Search for the cell housing the specified text and yield its (x, y) center coordinate. 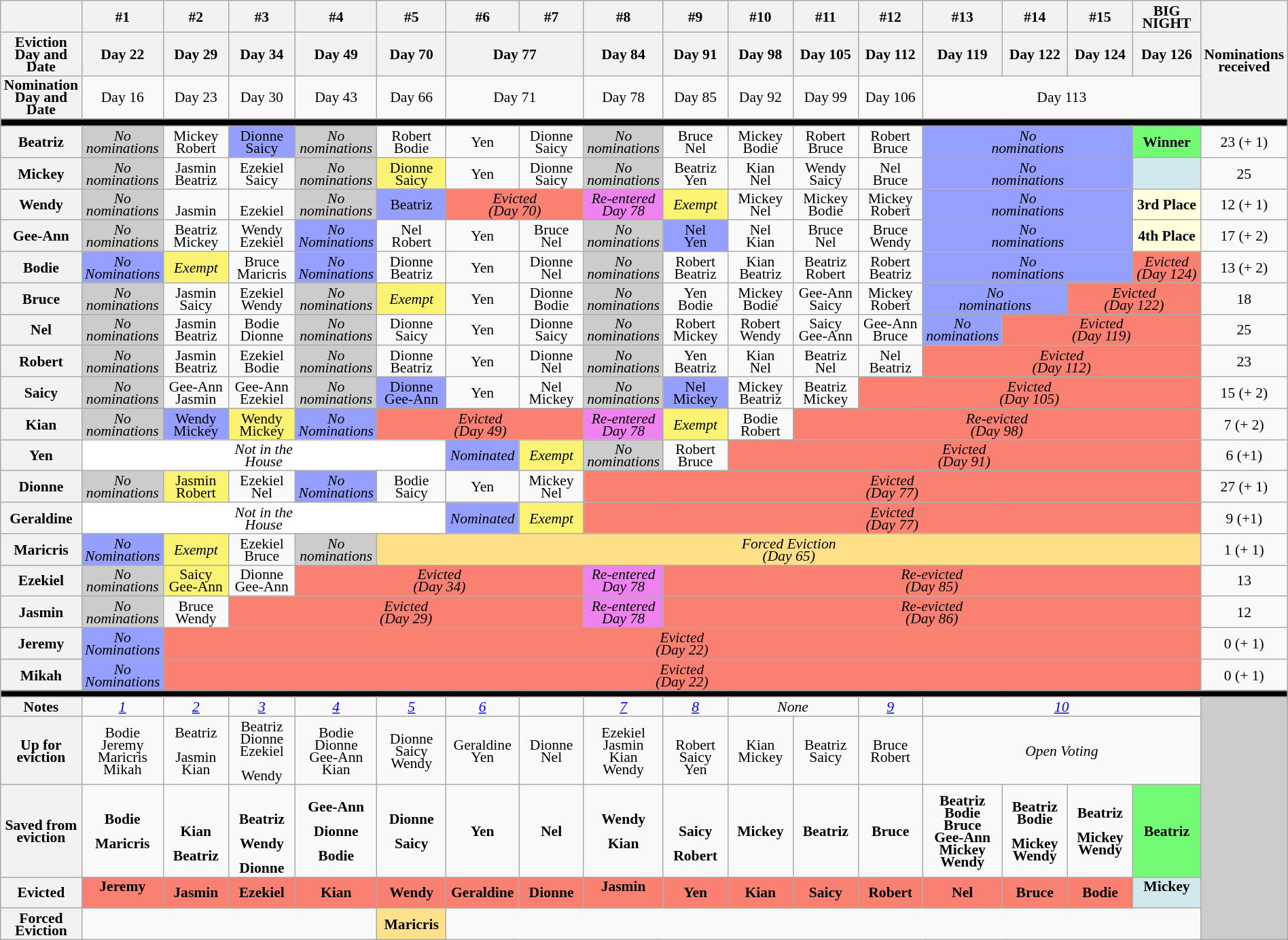
#9 (696, 16)
#4 (336, 16)
Gee-AnnBruce (890, 330)
BodieRobert (760, 424)
Day 30 (262, 97)
EzekielWendy (262, 298)
#10 (760, 16)
SaicyRobert (696, 831)
BeatrizBodieBruceGee-AnnMickeyWendy (962, 831)
BIG NIGHT (1166, 16)
Day 22 (122, 54)
KianMickey (760, 750)
4th Place (1166, 236)
7 (+ 2) (1244, 424)
#11 (825, 16)
Evicted(Day 29) (406, 612)
BeatrizRobert (825, 267)
NelKian (760, 236)
BeatrizNel (825, 362)
NelRobert (412, 236)
Day 92 (760, 97)
BodieJeremyMaricrisMikah (122, 750)
Day 113 (1061, 97)
#7 (552, 16)
1 (122, 707)
Gee-AnnDionneBodie (336, 831)
13 (1244, 580)
None (793, 707)
Notes (41, 707)
Re-evicted(Day 98) (997, 424)
BeatrizWendyDionne (262, 831)
2 (196, 707)
17 (+ 2) (1244, 236)
Evicted(Day 91) (964, 455)
Evicted(Day 49) (480, 424)
Mikah (41, 675)
13 (+ 2) (1244, 267)
6 (482, 707)
23 (1244, 362)
Nomination Day and Date (41, 97)
#12 (890, 16)
3rd Place (1166, 205)
Day 16 (122, 97)
9 (890, 707)
9 (+1) (1244, 518)
Day 66 (412, 97)
EzekielBruce (262, 549)
12 (+ 1) (1244, 205)
BeatrizJasminKian (196, 750)
6 (+1) (1244, 455)
Day 34 (262, 54)
Evicted(Day 112) (1061, 362)
10 (1061, 707)
Forced Eviction(Day 65) (789, 549)
WendySaicy (825, 173)
Evicted(Day 122) (1134, 298)
Evicted (41, 892)
Day 119 (962, 54)
BeatrizDionneEzekielWendy (262, 750)
27 (+ 1) (1244, 487)
Evicted(Day 70) (515, 205)
#1 (122, 16)
Re-evicted(Day 85) (932, 580)
Gee-AnnJasmin (196, 393)
#6 (482, 16)
Day 84 (624, 54)
BeatrizMickeyWendy (1100, 831)
DionneBodie (552, 298)
Day 91 (696, 54)
Day 77 (515, 54)
#8 (624, 16)
Nominations received (1244, 60)
Gee-Ann (41, 236)
Day 126 (1166, 54)
#15 (1100, 16)
Day 78 (624, 97)
Day 106 (890, 97)
Evicted(Day 105) (1029, 393)
Day 29 (196, 54)
4 (336, 707)
BeatrizSaicy (825, 750)
NelYen (696, 236)
EzekielSaicy (262, 173)
YenBeatriz (696, 362)
1 (+ 1) (1244, 549)
BruceMaricris (262, 267)
12 (1244, 612)
15 (+ 2) (1244, 393)
Saved from eviction (41, 831)
RobertSaicyYen (696, 750)
BodieMaricris (122, 831)
DionneSaicyWendy (412, 750)
Gee-AnnEzekiel (262, 393)
Open Voting (1061, 750)
3 (262, 707)
BeatrizBodieMickeyWendy (1035, 831)
Forced Eviction (41, 924)
GeraldineYen (482, 750)
18 (1244, 298)
NelBruce (890, 173)
Eviction Day and Date (41, 54)
#13 (962, 16)
YenBodie (696, 298)
Day 98 (760, 54)
Evicted(Day 124) (1166, 267)
WendyEzekiel (262, 236)
MickeyBeatriz (760, 393)
JasminSaicy (196, 298)
Day 43 (336, 97)
Day 99 (825, 97)
Day 70 (412, 54)
Evicted(Day 34) (439, 580)
Day 85 (696, 97)
Day 112 (890, 54)
Up for eviction (41, 750)
BruceRobert (890, 750)
NelBeatriz (890, 362)
#3 (262, 16)
Day 105 (825, 54)
Re-evicted(Day 86) (932, 612)
RobertMickey (696, 330)
#2 (196, 16)
5 (412, 707)
7 (624, 707)
EzekielNel (262, 487)
BodieDionne (262, 330)
BodieDionneGee-AnnKian (336, 750)
8 (696, 707)
EzekielBodie (262, 362)
BodieSaicy (412, 487)
Day 71 (515, 97)
Day 23 (196, 97)
BeatrizYen (696, 173)
Day 49 (336, 54)
#14 (1035, 16)
RobertWendy (760, 330)
Gee-AnnSaicy (825, 298)
#5 (412, 16)
EzekielJasminKianWendy (624, 750)
WendyKian (624, 831)
Day 124 (1100, 54)
Evicted(Day 119) (1101, 330)
Winner (1166, 142)
23 (+ 1) (1244, 142)
RobertBodie (412, 142)
JasminRobert (196, 487)
Day 122 (1035, 54)
